Return the [x, y] coordinate for the center point of the cell that contains the specified text.  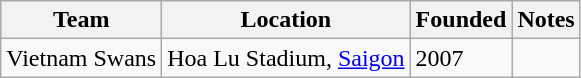
Team [82, 20]
Hoa Lu Stadium, Saigon [286, 58]
Location [286, 20]
2007 [461, 58]
Founded [461, 20]
Notes [546, 20]
Vietnam Swans [82, 58]
